Extract the [x, y] coordinate from the center of the cell holding the provided text.  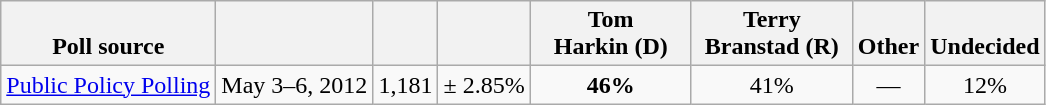
1,181 [406, 85]
May 3–6, 2012 [294, 85]
TomHarkin (D) [610, 34]
Poll source [108, 34]
± 2.85% [484, 85]
Public Policy Polling [108, 85]
12% [985, 85]
Other [888, 34]
41% [772, 85]
Undecided [985, 34]
46% [610, 85]
— [888, 85]
TerryBranstad (R) [772, 34]
